From the cell containing the given text, extract its center point as (x, y) coordinate. 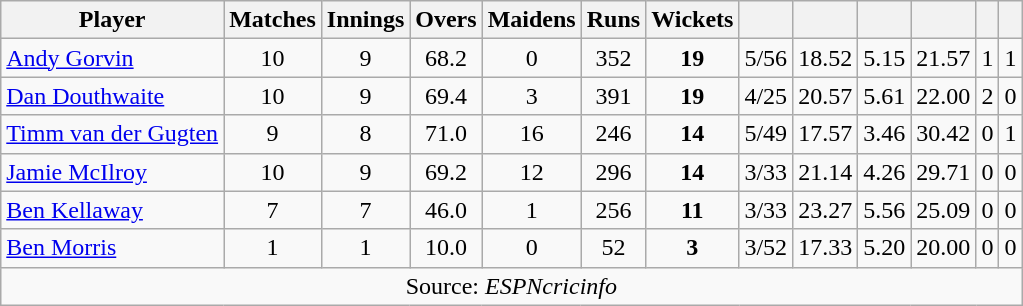
256 (613, 210)
5.15 (884, 58)
Overs (446, 20)
21.14 (826, 172)
Timm van der Gugten (112, 134)
3/52 (766, 248)
46.0 (446, 210)
22.00 (944, 96)
296 (613, 172)
5/49 (766, 134)
20.00 (944, 248)
25.09 (944, 210)
5.56 (884, 210)
352 (613, 58)
17.33 (826, 248)
Dan Douthwaite (112, 96)
23.27 (826, 210)
10.0 (446, 248)
5.61 (884, 96)
Innings (365, 20)
Jamie McIlroy (112, 172)
17.57 (826, 134)
68.2 (446, 58)
4/25 (766, 96)
20.57 (826, 96)
69.4 (446, 96)
391 (613, 96)
Maidens (532, 20)
8 (365, 134)
Andy Gorvin (112, 58)
71.0 (446, 134)
29.71 (944, 172)
16 (532, 134)
21.57 (944, 58)
Ben Kellaway (112, 210)
69.2 (446, 172)
Matches (273, 20)
246 (613, 134)
18.52 (826, 58)
3.46 (884, 134)
Wickets (692, 20)
Source: ESPNcricinfo (512, 286)
11 (692, 210)
12 (532, 172)
4.26 (884, 172)
Ben Morris (112, 248)
Player (112, 20)
30.42 (944, 134)
2 (988, 96)
5/56 (766, 58)
52 (613, 248)
5.20 (884, 248)
Runs (613, 20)
